For the text-containing cell, return its midpoint in [x, y] coordinate format. 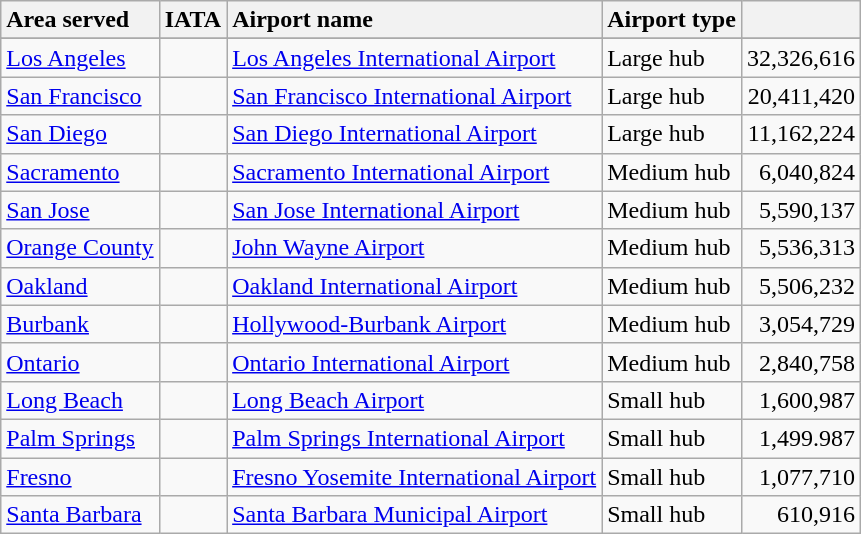
Long Beach Airport [414, 400]
San Francisco [80, 96]
Palm Springs [80, 438]
610,916 [800, 515]
3,054,729 [800, 324]
San Jose [80, 210]
Los Angeles International Airport [414, 58]
Sacramento [80, 172]
11,162,224 [800, 134]
5,506,232 [800, 286]
Hollywood-Burbank Airport [414, 324]
1,600,987 [800, 400]
Santa Barbara Municipal Airport [414, 515]
Burbank [80, 324]
Fresno [80, 477]
Airport name [414, 20]
San Jose International Airport [414, 210]
20,411,420 [800, 96]
IATA [193, 20]
Area served [80, 20]
Ontario [80, 362]
Airport type [672, 20]
John Wayne Airport [414, 248]
Sacramento International Airport [414, 172]
Oakland International Airport [414, 286]
San Francisco International Airport [414, 96]
1,077,710 [800, 477]
Orange County [80, 248]
6,040,824 [800, 172]
32,326,616 [800, 58]
Fresno Yosemite International Airport [414, 477]
2,840,758 [800, 362]
San Diego International Airport [414, 134]
Oakland [80, 286]
Palm Springs International Airport [414, 438]
1,499.987 [800, 438]
Santa Barbara [80, 515]
5,590,137 [800, 210]
5,536,313 [800, 248]
San Diego [80, 134]
Ontario International Airport [414, 362]
Los Angeles [80, 58]
Long Beach [80, 400]
